Return the [x, y] coordinate for the center point of the cell that contains the specified text.  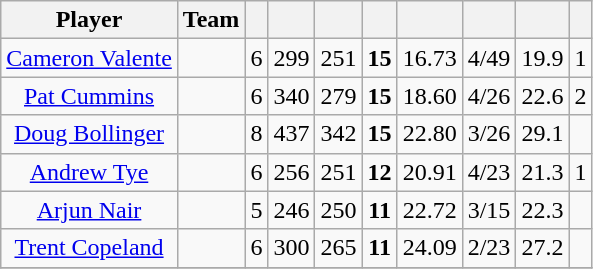
265 [338, 248]
250 [338, 210]
19.9 [542, 58]
16.73 [430, 58]
20.91 [430, 172]
Cameron Valente [90, 58]
12 [380, 172]
22.3 [542, 210]
Team [211, 20]
Andrew Tye [90, 172]
437 [292, 134]
Arjun Nair [90, 210]
22.80 [430, 134]
2 [580, 96]
256 [292, 172]
Doug Bollinger [90, 134]
22.72 [430, 210]
Player [90, 20]
4/26 [489, 96]
21.3 [542, 172]
246 [292, 210]
24.09 [430, 248]
2/23 [489, 248]
27.2 [542, 248]
4/49 [489, 58]
340 [292, 96]
Trent Copeland [90, 248]
300 [292, 248]
22.6 [542, 96]
342 [338, 134]
3/15 [489, 210]
279 [338, 96]
299 [292, 58]
18.60 [430, 96]
29.1 [542, 134]
4/23 [489, 172]
8 [256, 134]
Pat Cummins [90, 96]
3/26 [489, 134]
5 [256, 210]
